From the cell containing the given text, extract its center point as (x, y) coordinate. 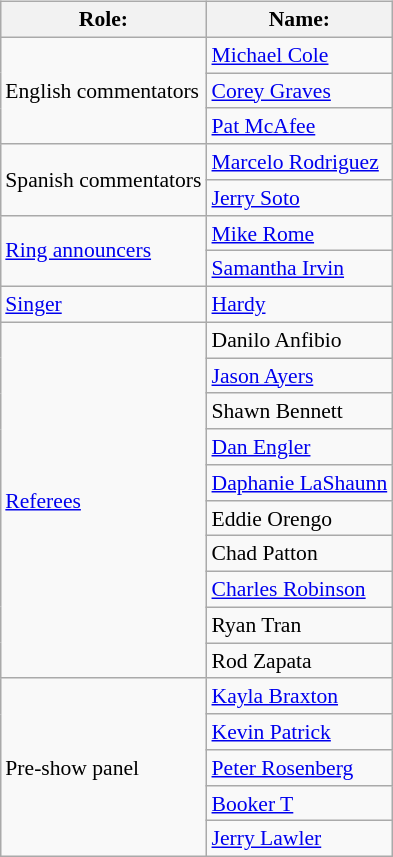
Chad Patton (299, 554)
Pre-show panel (103, 767)
Michael Cole (299, 55)
Referees (103, 500)
Ring announcers (103, 250)
Hardy (299, 305)
Eddie Orengo (299, 518)
Name: (299, 20)
Peter Rosenberg (299, 768)
Corey Graves (299, 91)
Marcelo Rodriguez (299, 162)
Dan Engler (299, 447)
Mike Rome (299, 233)
Charles Robinson (299, 590)
Booker T (299, 803)
Ryan Tran (299, 625)
Pat McAfee (299, 126)
Samantha Irvin (299, 269)
Singer (103, 305)
Jerry Lawler (299, 839)
Role: (103, 20)
Danilo Anfibio (299, 340)
Shawn Bennett (299, 411)
Spanish commentators (103, 180)
Kayla Braxton (299, 696)
Jason Ayers (299, 376)
English commentators (103, 90)
Daphanie LaShaunn (299, 483)
Jerry Soto (299, 198)
Kevin Patrick (299, 732)
Rod Zapata (299, 661)
